Pinpoint the cell where the given text exists, returning its [x, y] midpoint coordinate. 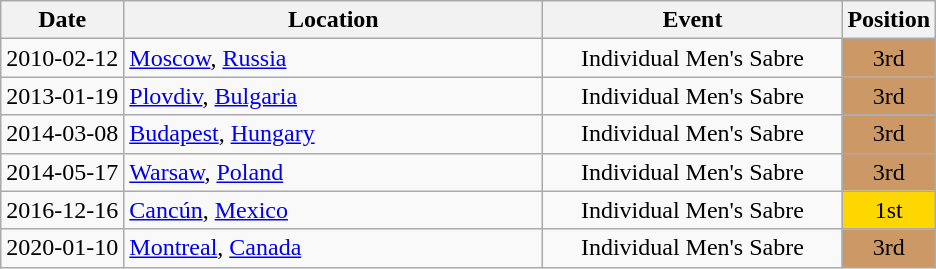
2014-03-08 [62, 134]
Event [692, 20]
Location [334, 20]
2014-05-17 [62, 172]
Position [889, 20]
1st [889, 210]
2016-12-16 [62, 210]
Cancún, Mexico [334, 210]
Plovdiv, Bulgaria [334, 96]
2020-01-10 [62, 248]
Warsaw, Poland [334, 172]
2010-02-12 [62, 58]
Moscow, Russia [334, 58]
2013-01-19 [62, 96]
Date [62, 20]
Montreal, Canada [334, 248]
Budapest, Hungary [334, 134]
